Return [x, y] of the center of cell containing provided text 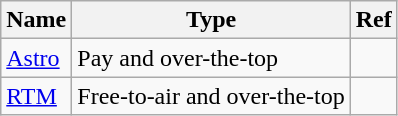
Ref [374, 20]
RTM [36, 96]
Type [211, 20]
Name [36, 20]
Pay and over-the-top [211, 58]
Free-to-air and over-the-top [211, 96]
Astro [36, 58]
